Scan for the cell matching the given text and deliver its [X, Y] coordinate at center. 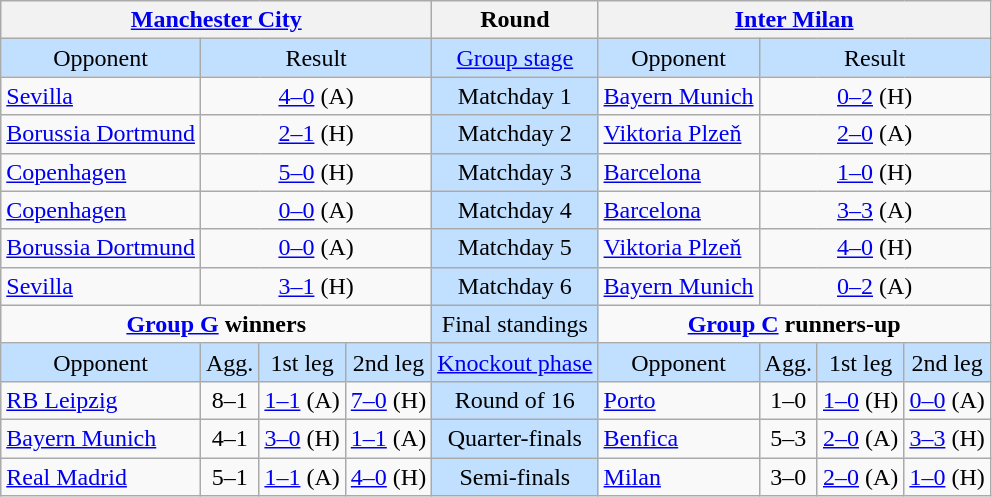
Matchday 5 [515, 248]
Real Madrid [101, 477]
8–1 [229, 400]
0–2 (H) [874, 96]
3–0 (H) [302, 438]
Group G winners [216, 324]
Matchday 6 [515, 286]
4–1 [229, 438]
1–0 [788, 400]
Benfica [678, 438]
Semi-finals [515, 477]
Porto [678, 400]
Group stage [515, 58]
3–3 (H) [947, 438]
Knockout phase [515, 362]
Matchday 2 [515, 134]
Matchday 3 [515, 172]
Milan [678, 477]
Group C runners-up [794, 324]
RB Leipzig [101, 400]
5–1 [229, 477]
3–3 (A) [874, 210]
Round of 16 [515, 400]
5–3 [788, 438]
Matchday 4 [515, 210]
3–0 [788, 477]
Manchester City [216, 20]
Quarter-finals [515, 438]
7–0 (H) [388, 400]
5–0 (H) [316, 172]
0–2 (A) [874, 286]
Matchday 1 [515, 96]
Final standings [515, 324]
2–1 (H) [316, 134]
Round [515, 20]
Inter Milan [794, 20]
4–0 (A) [316, 96]
3–1 (H) [316, 286]
